Identify which cell holds the provided text, then report its [x, y] central coordinate. 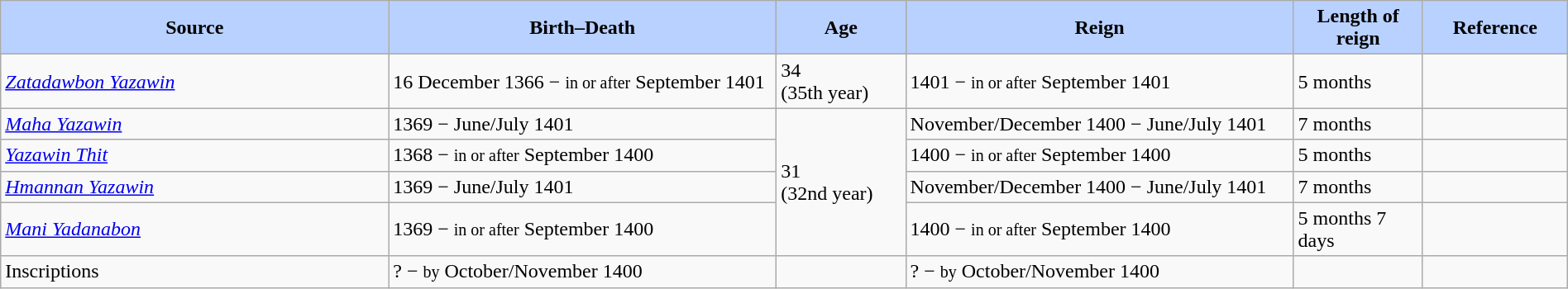
Reference [1495, 28]
16 December 1366 − in or after September 1401 [582, 81]
Inscriptions [195, 272]
31 (32nd year) [841, 182]
Source [195, 28]
1401 − in or after September 1401 [1100, 81]
Maha Yazawin [195, 124]
1369 − in or after September 1400 [582, 230]
Zatadawbon Yazawin [195, 81]
1368 − in or after September 1400 [582, 155]
Yazawin Thit [195, 155]
Age [841, 28]
Birth–Death [582, 28]
Length of reign [1358, 28]
Hmannan Yazawin [195, 187]
5 months 7 days [1358, 230]
Reign [1100, 28]
Mani Yadanabon [195, 230]
34 (35th year) [841, 81]
